Return (x, y) of the center of cell containing provided text 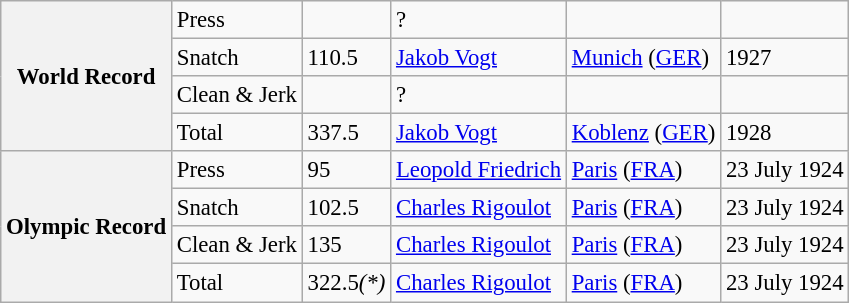
110.5 (346, 58)
Olympic Record (86, 226)
Leopold Friedrich (479, 170)
322.5(*) (346, 283)
102.5 (346, 208)
337.5 (346, 133)
135 (346, 245)
1927 (785, 58)
World Record (86, 76)
1928 (785, 133)
Munich (GER) (643, 58)
95 (346, 170)
Koblenz (GER) (643, 133)
